Capture the cell that displays the provided text and extract its (X, Y) central coordinate. 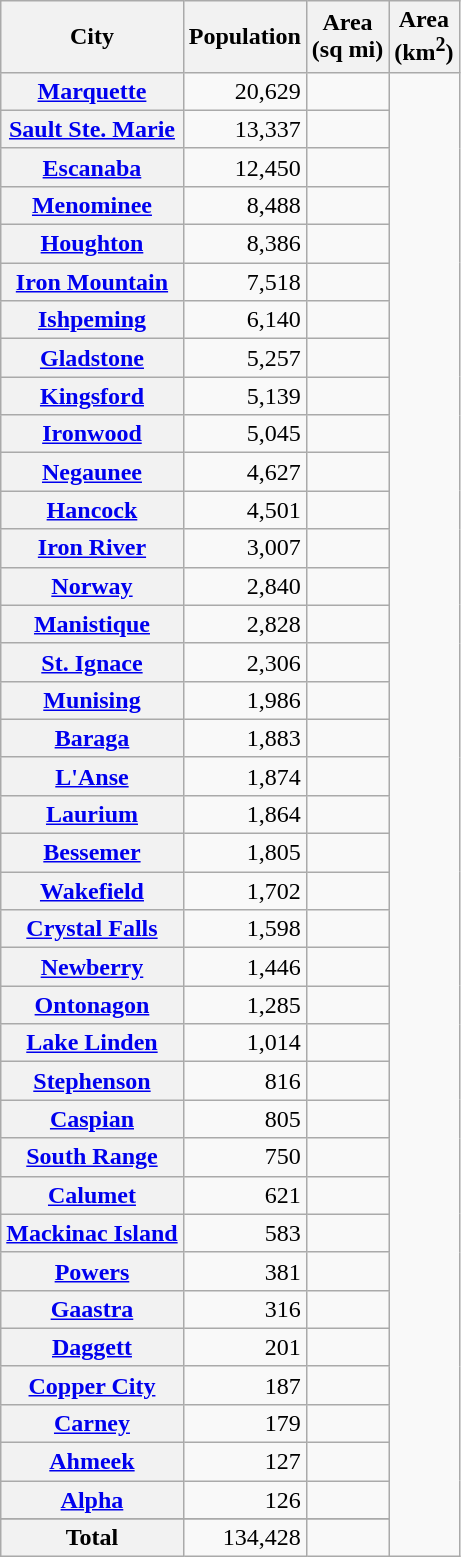
Ishpeming (92, 320)
621 (244, 1195)
Wakefield (92, 891)
134,428 (244, 1538)
6,140 (244, 320)
5,257 (244, 358)
Houghton (92, 244)
179 (244, 1423)
City (92, 37)
8,488 (244, 205)
Powers (92, 1271)
Manistique (92, 624)
583 (244, 1233)
13,337 (244, 129)
Newberry (92, 967)
Hancock (92, 510)
Total (92, 1538)
12,450 (244, 167)
4,627 (244, 472)
187 (244, 1385)
20,629 (244, 91)
1,986 (244, 700)
201 (244, 1347)
Stephenson (92, 1081)
1,285 (244, 1005)
Gaastra (92, 1309)
1,864 (244, 814)
816 (244, 1081)
Munising (92, 700)
805 (244, 1119)
1,874 (244, 776)
2,828 (244, 624)
381 (244, 1271)
Iron Mountain (92, 282)
St. Ignace (92, 662)
Population (244, 37)
316 (244, 1309)
1,598 (244, 929)
Mackinac Island (92, 1233)
7,518 (244, 282)
5,045 (244, 434)
South Range (92, 1157)
Crystal Falls (92, 929)
Marquette (92, 91)
126 (244, 1500)
1,014 (244, 1043)
Kingsford (92, 396)
Gladstone (92, 358)
2,306 (244, 662)
Escanaba (92, 167)
Lake Linden (92, 1043)
8,386 (244, 244)
Iron River (92, 548)
2,840 (244, 586)
L'Anse (92, 776)
Laurium (92, 814)
1,883 (244, 738)
Area(sq mi) (347, 37)
Bessemer (92, 853)
Caspian (92, 1119)
Sault Ste. Marie (92, 129)
Alpha (92, 1500)
5,139 (244, 396)
Norway (92, 586)
Carney (92, 1423)
1,446 (244, 967)
Copper City (92, 1385)
4,501 (244, 510)
Calumet (92, 1195)
Ironwood (92, 434)
Daggett (92, 1347)
Baraga (92, 738)
3,007 (244, 548)
Negaunee (92, 472)
Ontonagon (92, 1005)
127 (244, 1462)
1,702 (244, 891)
750 (244, 1157)
Area(km2) (424, 37)
Ahmeek (92, 1462)
1,805 (244, 853)
Menominee (92, 205)
